Identify which cell holds the provided text, then report its (x, y) central coordinate. 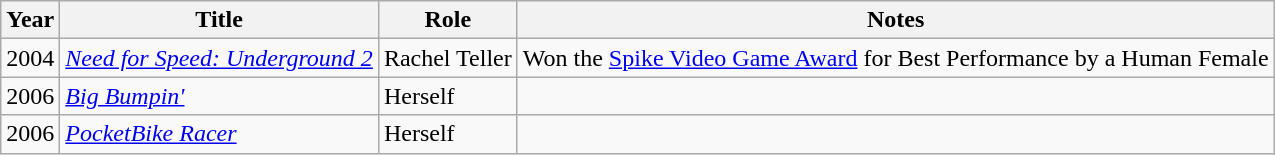
Won the Spike Video Game Award for Best Performance by a Human Female (896, 58)
Need for Speed: Underground 2 (220, 58)
Role (448, 20)
Notes (896, 20)
Rachel Teller (448, 58)
2004 (30, 58)
Big Bumpin' (220, 96)
Title (220, 20)
Year (30, 20)
PocketBike Racer (220, 134)
